Locate the cell with the specified text and output its [x, y] center coordinate. 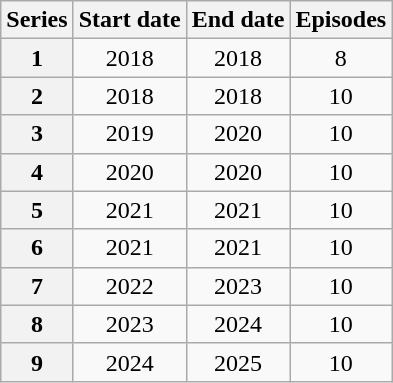
9 [37, 362]
End date [238, 20]
2022 [130, 286]
2 [37, 96]
2019 [130, 134]
6 [37, 248]
4 [37, 172]
5 [37, 210]
7 [37, 286]
Series [37, 20]
Episodes [341, 20]
Start date [130, 20]
2025 [238, 362]
3 [37, 134]
1 [37, 58]
